Extract the [X, Y] coordinate from the center of the cell holding the provided text.  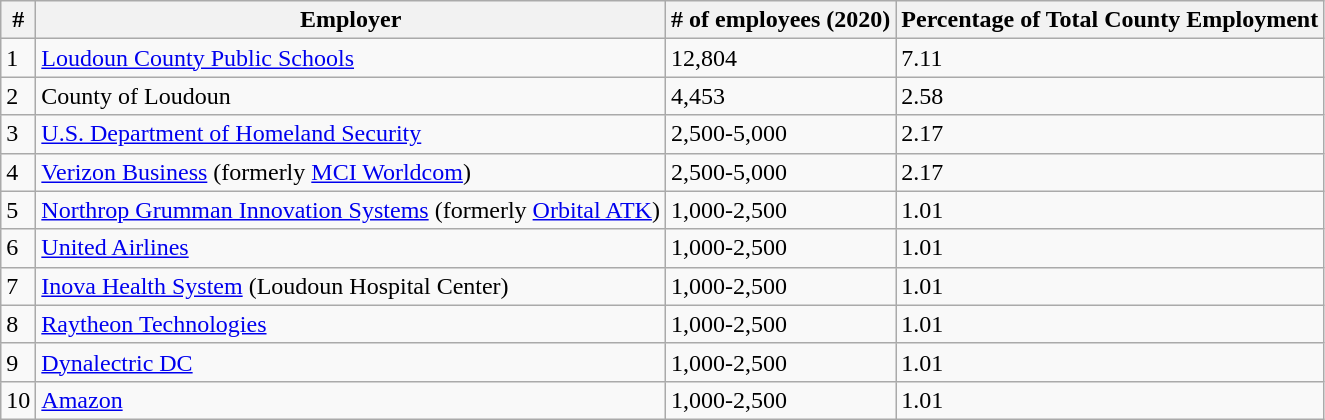
1 [18, 58]
4,453 [780, 96]
5 [18, 210]
Verizon Business (formerly MCI Worldcom) [351, 172]
Raytheon Technologies [351, 324]
United Airlines [351, 248]
# [18, 20]
12,804 [780, 58]
3 [18, 134]
9 [18, 362]
County of Loudoun [351, 96]
Loudoun County Public Schools [351, 58]
U.S. Department of Homeland Security [351, 134]
Percentage of Total County Employment [1110, 20]
Dynalectric DC [351, 362]
10 [18, 400]
8 [18, 324]
Employer [351, 20]
Inova Health System (Loudoun Hospital Center) [351, 286]
7.11 [1110, 58]
Northrop Grumman Innovation Systems (formerly Orbital ATK) [351, 210]
2 [18, 96]
4 [18, 172]
# of employees (2020) [780, 20]
6 [18, 248]
Amazon [351, 400]
7 [18, 286]
2.58 [1110, 96]
